Return the (x, y) coordinate for the center point of the cell that contains the specified text.  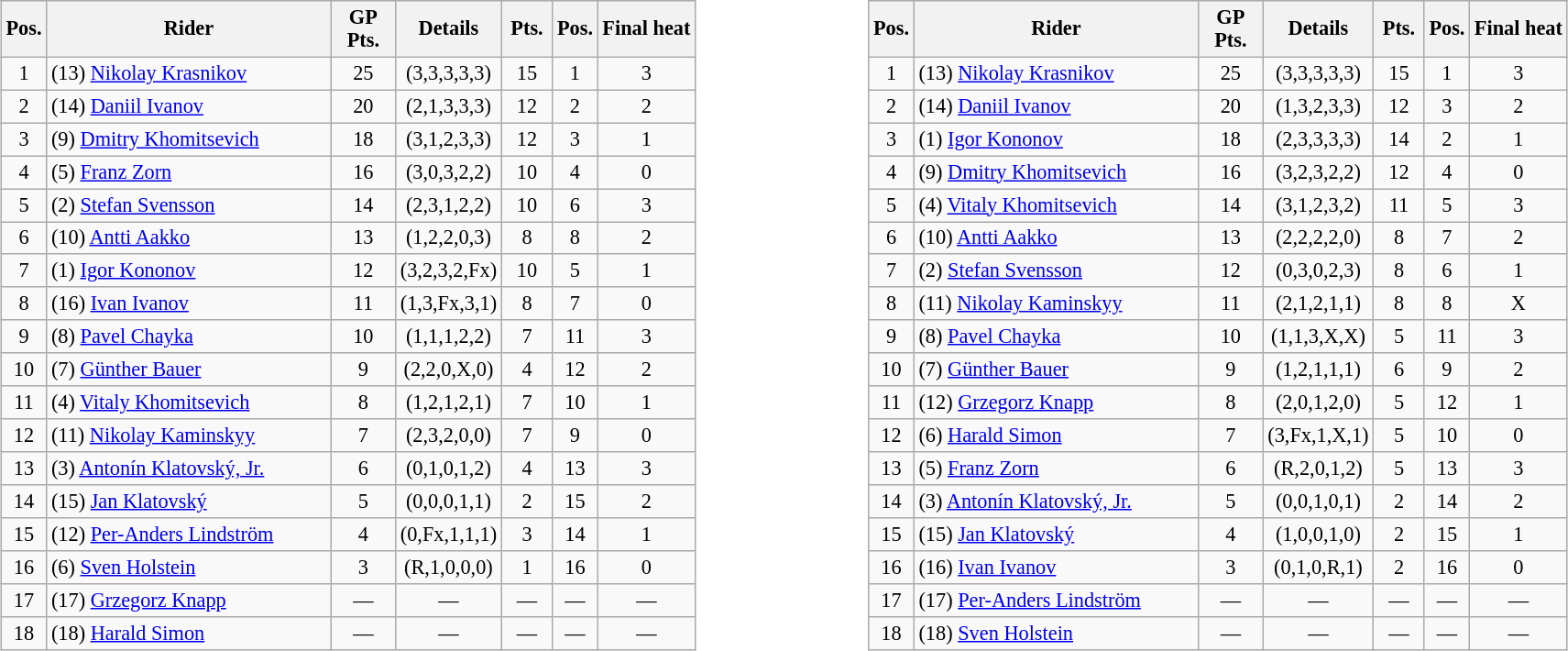
(1,2,1,2,1) (449, 403)
(2,0,1,2,0) (1318, 403)
(2,1,3,3,3) (449, 106)
(2,3,2,0,0) (449, 436)
(3,0,3,2,2) (449, 172)
X (1519, 303)
(12) Grzegorz Knapp (1056, 403)
(6) Harald Simon (1056, 436)
(0,0,0,1,1) (449, 502)
(1,1,3,X,X) (1318, 337)
(0,0,1,0,1) (1318, 502)
(2,2,2,2,0) (1318, 238)
(3,1,2,3,2) (1318, 205)
(R,2,0,1,2) (1318, 469)
(0,1,0,1,2) (449, 469)
(6) Sven Holstein (189, 568)
(1,2,2,0,3) (449, 238)
(18) Sven Holstein (1056, 633)
(R,1,0,0,0) (449, 568)
(2,2,0,X,0) (449, 370)
(0,Fx,1,1,1) (449, 535)
(3,1,2,3,3) (449, 139)
(17) Per-Anders Lindström (1056, 600)
(3,2,3,2,Fx) (449, 270)
(0,1,0,R,1) (1318, 568)
(17) Grzegorz Knapp (189, 600)
(0,3,0,2,3) (1318, 270)
(2,1,2,1,1) (1318, 303)
(2,3,1,2,2) (449, 205)
(1,3,2,3,3) (1318, 106)
(2,3,3,3,3) (1318, 139)
(18) Harald Simon (189, 633)
(3,2,3,2,2) (1318, 172)
(1,3,Fx,3,1) (449, 303)
(1,0,0,1,0) (1318, 535)
(3,Fx,1,X,1) (1318, 436)
(12) Per-Anders Lindström (189, 535)
(1,1,1,2,2) (449, 337)
(1,2,1,1,1) (1318, 370)
